From the cell containing the given text, extract its center point as [x, y] coordinate. 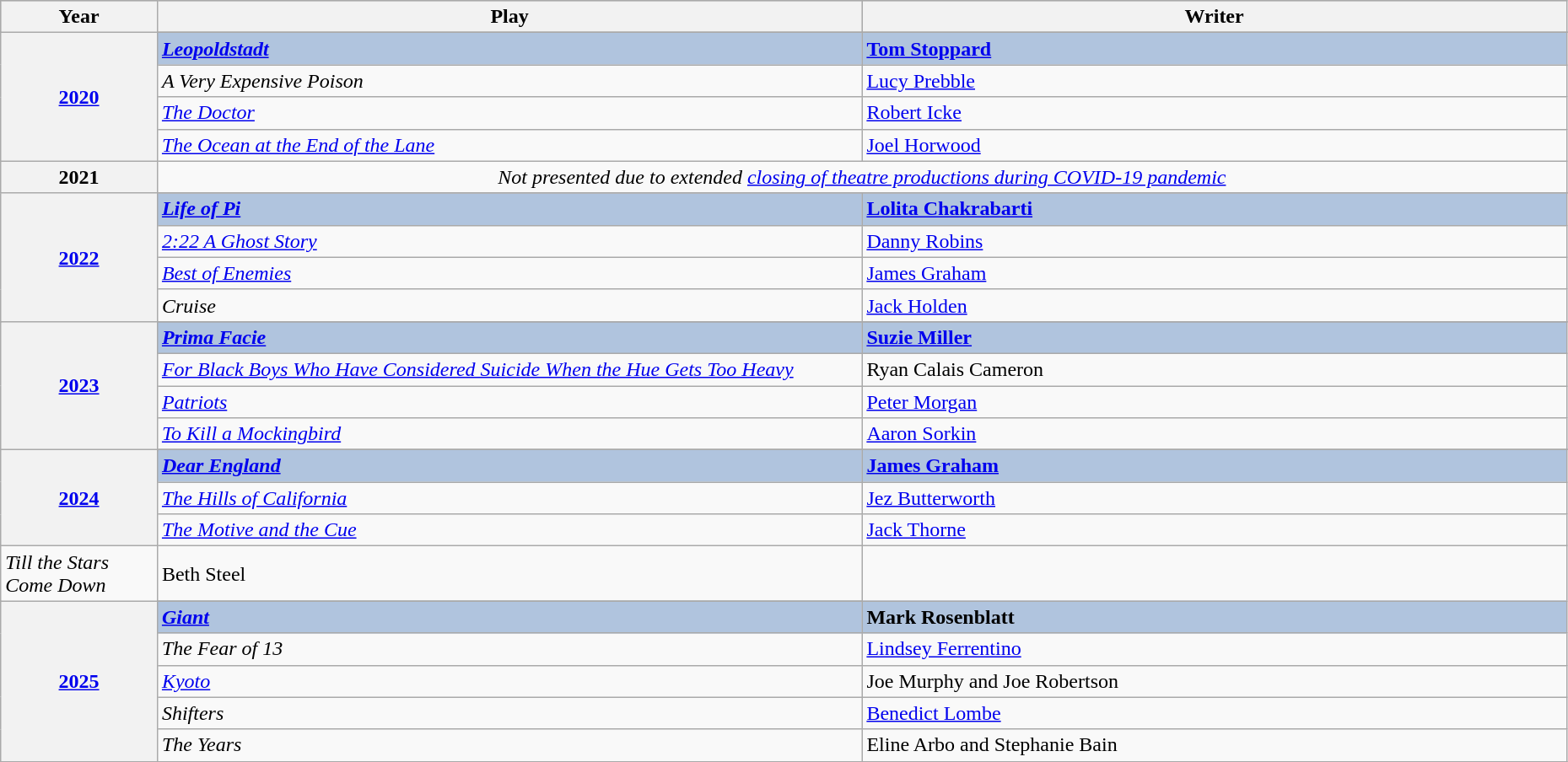
Giant [509, 617]
Robert Icke [1215, 113]
Kyoto [509, 681]
2024 [79, 498]
Patriots [509, 402]
2021 [79, 177]
2020 [79, 97]
Beth Steel [509, 573]
Ryan Calais Cameron [1215, 369]
The Motive and the Cue [509, 530]
Joe Murphy and Joe Robertson [1215, 681]
Dear England [509, 466]
2022 [79, 257]
Jack Holden [1215, 305]
Till the Stars Come Down [79, 573]
Suzie Miller [1215, 337]
Tom Stoppard [1215, 49]
Aaron Sorkin [1215, 434]
A Very Expensive Poison [509, 81]
Lolita Chakrabarti [1215, 209]
2:22 A Ghost Story [509, 241]
Jack Thorne [1215, 530]
The Fear of 13 [509, 649]
Prima Facie [509, 337]
Lindsey Ferrentino [1215, 649]
The Doctor [509, 113]
The Years [509, 745]
Leopoldstadt [509, 49]
Mark Rosenblatt [1215, 617]
Peter Morgan [1215, 402]
To Kill a Mockingbird [509, 434]
Benedict Lombe [1215, 713]
Shifters [509, 713]
Best of Enemies [509, 273]
Eline Arbo and Stephanie Bain [1215, 745]
Not presented due to extended closing of theatre productions during COVID-19 pandemic [862, 177]
2025 [79, 681]
Cruise [509, 305]
Jez Butterworth [1215, 498]
For Black Boys Who Have Considered Suicide When the Hue Gets Too Heavy [509, 369]
Danny Robins [1215, 241]
Lucy Prebble [1215, 81]
Play [509, 17]
Year [79, 17]
Life of Pi [509, 209]
2023 [79, 385]
The Ocean at the End of the Lane [509, 145]
Joel Horwood [1215, 145]
Writer [1215, 17]
The Hills of California [509, 498]
